Locate the cell with the specified text and output its (x, y) center coordinate. 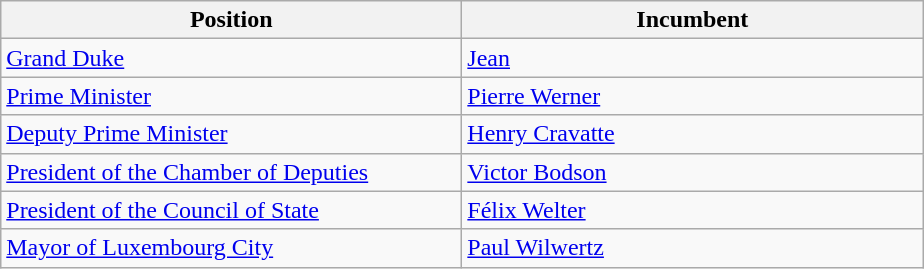
Mayor of Luxembourg City (232, 248)
Deputy Prime Minister (232, 134)
Incumbent (692, 20)
Henry Cravatte (692, 134)
Victor Bodson (692, 172)
Grand Duke (232, 58)
Paul Wilwertz (692, 248)
Pierre Werner (692, 96)
Prime Minister (232, 96)
President of the Council of State (232, 210)
President of the Chamber of Deputies (232, 172)
Félix Welter (692, 210)
Position (232, 20)
Jean (692, 58)
